Identify which cell holds the provided text, then report its [x, y] central coordinate. 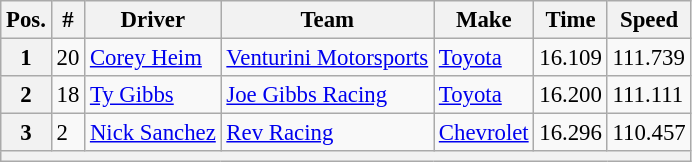
Venturini Motorsports [327, 58]
Joe Gibbs Racing [327, 95]
3 [26, 133]
1 [26, 58]
Speed [649, 20]
Rev Racing [327, 133]
110.457 [649, 133]
16.200 [570, 95]
Time [570, 20]
18 [68, 95]
111.111 [649, 95]
111.739 [649, 58]
Driver [153, 20]
Pos. [26, 20]
Make [484, 20]
Ty Gibbs [153, 95]
16.109 [570, 58]
20 [68, 58]
Team [327, 20]
Corey Heim [153, 58]
Nick Sanchez [153, 133]
Chevrolet [484, 133]
# [68, 20]
16.296 [570, 133]
